Detect which cell encompasses the target text, then output its (x, y) center coordinate. 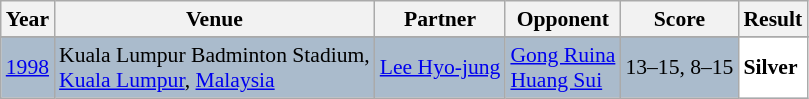
Lee Hyo-jung (440, 68)
Year (28, 19)
13–15, 8–15 (679, 68)
Score (679, 19)
Result (772, 19)
Opponent (562, 19)
Venue (214, 19)
Gong Ruina Huang Sui (562, 68)
Silver (772, 68)
1998 (28, 68)
Partner (440, 19)
Kuala Lumpur Badminton Stadium,Kuala Lumpur, Malaysia (214, 68)
